Scan for the cell matching the given text and deliver its (x, y) coordinate at center. 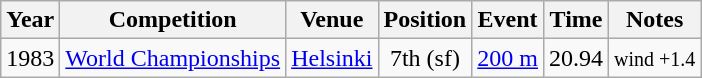
1983 (30, 58)
200 m (508, 58)
Notes (655, 20)
wind +1.4 (655, 58)
Venue (332, 20)
7th (sf) (425, 58)
Position (425, 20)
Helsinki (332, 58)
Year (30, 20)
Time (576, 20)
20.94 (576, 58)
Competition (173, 20)
World Championships (173, 58)
Event (508, 20)
